Find where the given text appears and provide that cell's center as (x, y) coordinate. 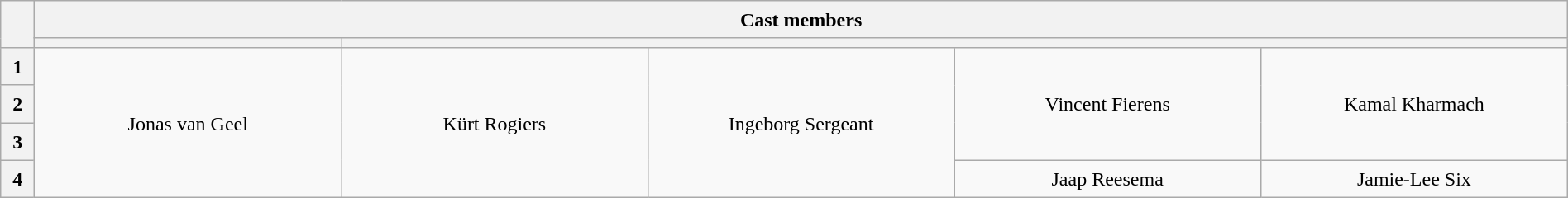
Cast members (801, 20)
Jamie-Lee Six (1414, 179)
Vincent Fierens (1108, 104)
3 (18, 141)
Jonas van Geel (189, 122)
2 (18, 104)
Kamal Kharmach (1414, 104)
1 (18, 66)
Jaap Reesema (1108, 179)
Ingeborg Sergeant (801, 122)
4 (18, 179)
Kürt Rogiers (495, 122)
